Search for the cell housing the specified text and yield its [X, Y] center coordinate. 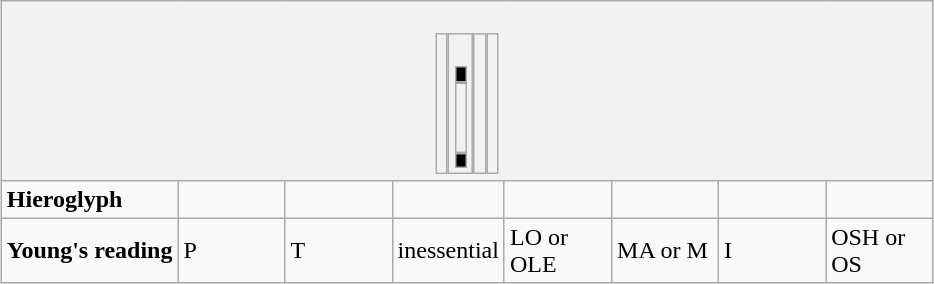
LO or OLE [558, 250]
Hieroglyph [90, 199]
I [772, 250]
P [232, 250]
OSH or OS [880, 250]
MA or M [666, 250]
Young's reading [90, 250]
inessential [448, 250]
T [338, 250]
